Search for the cell housing the specified text and yield its (X, Y) center coordinate. 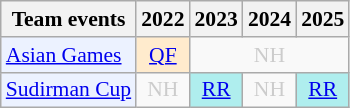
QF (162, 55)
Team events (68, 19)
2023 (216, 19)
2025 (322, 19)
2022 (162, 19)
Sudirman Cup (68, 90)
Asian Games (68, 55)
2024 (270, 19)
